Detect which cell encompasses the target text, then output its [x, y] center coordinate. 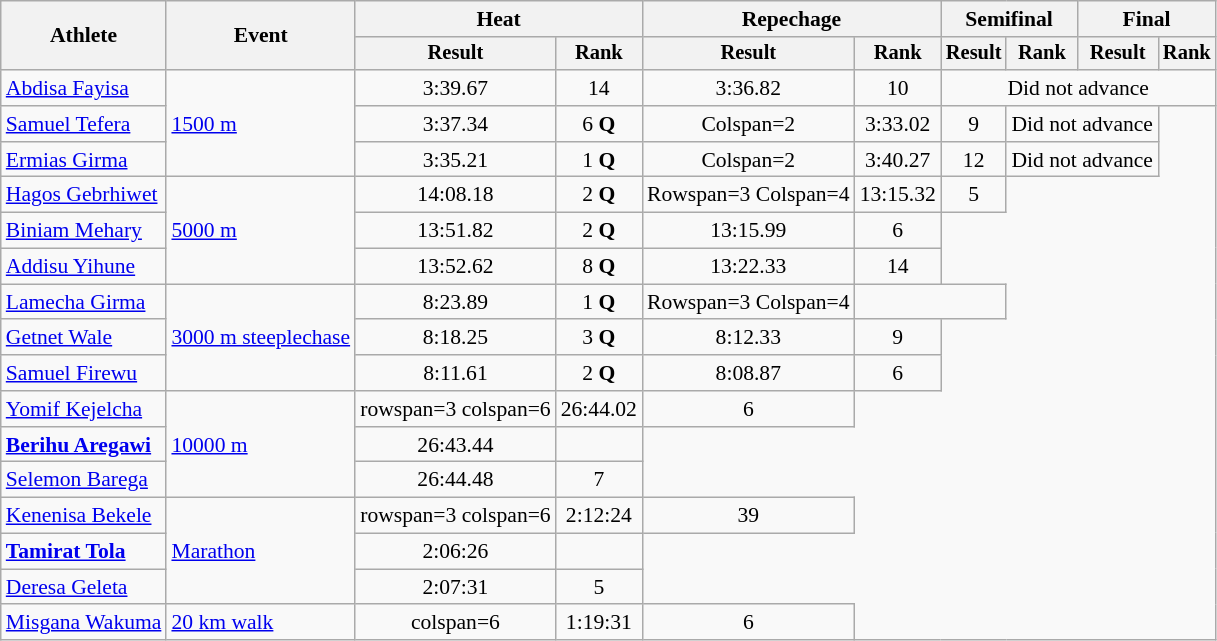
5000 m [260, 230]
8 Q [599, 267]
26:43.44 [456, 445]
39 [748, 516]
3:39.67 [456, 88]
Event [260, 36]
Repechage [792, 19]
Biniam Mehary [84, 231]
Athlete [84, 36]
7 [599, 480]
12 [974, 160]
Abdisa Fayisa [84, 88]
8:11.61 [456, 373]
2:06:26 [456, 552]
13:52.62 [456, 267]
Selemon Barega [84, 480]
Addisu Yihune [84, 267]
Tamirat Tola [84, 552]
3:37.34 [456, 124]
Marathon [260, 552]
1:19:31 [599, 623]
13:15.32 [898, 195]
10 [898, 88]
Samuel Tefera [84, 124]
14:08.18 [456, 195]
2:07:31 [456, 587]
Kenenisa Bekele [84, 516]
Yomif Kejelcha [84, 409]
Semifinal [1009, 19]
3:36.82 [748, 88]
13:15.99 [748, 231]
8:18.25 [456, 338]
Samuel Firewu [84, 373]
8:23.89 [456, 302]
Hagos Gebrhiwet [84, 195]
3000 m steeplechase [260, 338]
26:44.02 [599, 409]
6 Q [599, 124]
Misgana Wakuma [84, 623]
3:33.02 [898, 124]
Heat [498, 19]
2:12:24 [599, 516]
8:08.87 [748, 373]
1500 m [260, 124]
Ermias Girma [84, 160]
Getnet Wale [84, 338]
3 Q [599, 338]
3:35.21 [456, 160]
3:40.27 [898, 160]
13:22.33 [748, 267]
10000 m [260, 444]
13:51.82 [456, 231]
colspan=6 [456, 623]
20 km walk [260, 623]
Deresa Geleta [84, 587]
Final [1146, 19]
26:44.48 [456, 480]
Lamecha Girma [84, 302]
Berihu Aregawi [84, 445]
8:12.33 [748, 338]
